Pinpoint the cell where the given text exists, returning its (x, y) midpoint coordinate. 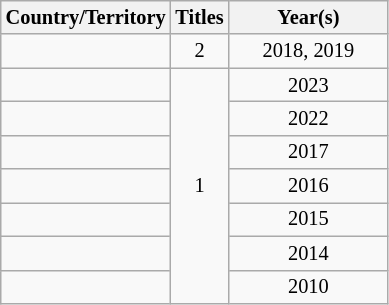
Titles (199, 17)
Year(s) (308, 17)
2010 (308, 287)
Country/Territory (86, 17)
2015 (308, 219)
2018, 2019 (308, 51)
2 (199, 51)
2014 (308, 253)
2017 (308, 152)
2022 (308, 118)
1 (199, 186)
2016 (308, 186)
2023 (308, 85)
